Capture the cell that displays the provided text and extract its (x, y) central coordinate. 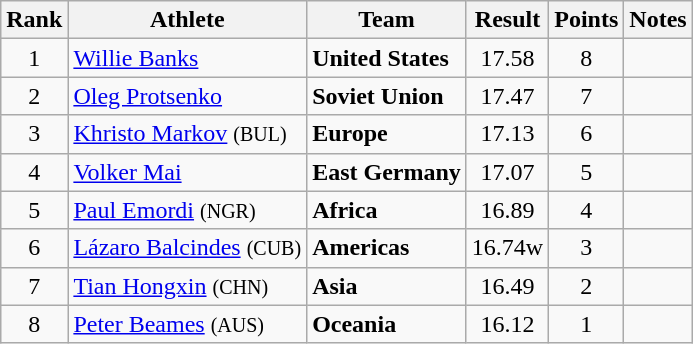
16.74w (507, 248)
17.07 (507, 172)
Soviet Union (387, 96)
Europe (387, 134)
Americas (387, 248)
Willie Banks (188, 58)
16.49 (507, 286)
17.47 (507, 96)
Peter Beames (AUS) (188, 324)
Oleg Protsenko (188, 96)
Athlete (188, 20)
17.58 (507, 58)
Africa (387, 210)
East Germany (387, 172)
Points (586, 20)
17.13 (507, 134)
Tian Hongxin (CHN) (188, 286)
Paul Emordi (NGR) (188, 210)
Result (507, 20)
Notes (658, 20)
United States (387, 58)
16.12 (507, 324)
Volker Mai (188, 172)
Oceania (387, 324)
Lázaro Balcindes (CUB) (188, 248)
Khristo Markov (BUL) (188, 134)
Asia (387, 286)
Rank (34, 20)
Team (387, 20)
16.89 (507, 210)
